Capture the cell that displays the provided text and extract its (X, Y) central coordinate. 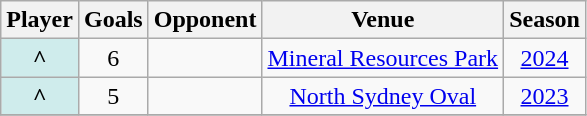
6 (113, 58)
Goals (113, 20)
2024 (545, 58)
North Sydney Oval (383, 96)
Player (40, 20)
Season (545, 20)
2023 (545, 96)
Mineral Resources Park (383, 58)
Venue (383, 20)
Opponent (205, 20)
5 (113, 96)
